Pinpoint the cell where the given text exists, returning its (x, y) midpoint coordinate. 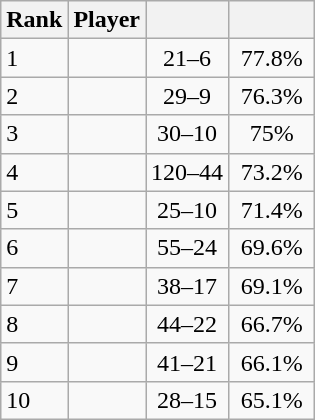
29–9 (188, 96)
71.4% (272, 210)
25–10 (188, 210)
66.1% (272, 362)
7 (34, 286)
41–21 (188, 362)
66.7% (272, 324)
65.1% (272, 400)
Player (107, 20)
69.6% (272, 248)
10 (34, 400)
5 (34, 210)
69.1% (272, 286)
8 (34, 324)
38–17 (188, 286)
120–44 (188, 172)
3 (34, 134)
73.2% (272, 172)
44–22 (188, 324)
6 (34, 248)
21–6 (188, 58)
30–10 (188, 134)
Rank (34, 20)
55–24 (188, 248)
77.8% (272, 58)
9 (34, 362)
76.3% (272, 96)
1 (34, 58)
28–15 (188, 400)
75% (272, 134)
4 (34, 172)
2 (34, 96)
